For the text-containing cell, return its midpoint in (X, Y) coordinate format. 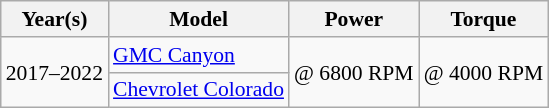
GMC Canyon (198, 55)
2017–2022 (54, 72)
Torque (484, 19)
Chevrolet Colorado (198, 90)
@ 6800 RPM (354, 72)
Model (198, 19)
@ 4000 RPM (484, 72)
Year(s) (54, 19)
Power (354, 19)
